Search for the cell housing the specified text and yield its [x, y] center coordinate. 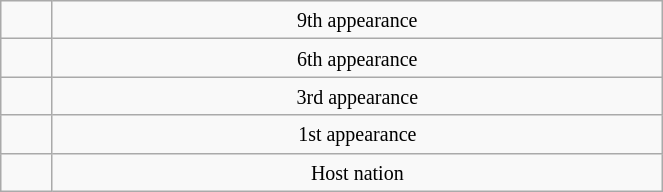
9th appearance [358, 20]
6th appearance [358, 58]
Host nation [358, 172]
1st appearance [358, 134]
3rd appearance [358, 96]
